Pinpoint the cell where the given text exists, returning its [x, y] midpoint coordinate. 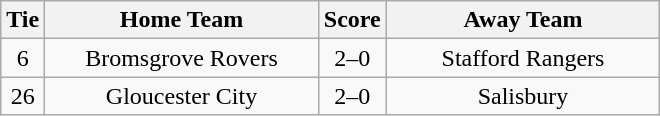
Tie [23, 20]
Salisbury [523, 96]
Stafford Rangers [523, 58]
Gloucester City [182, 96]
26 [23, 96]
Bromsgrove Rovers [182, 58]
Away Team [523, 20]
6 [23, 58]
Home Team [182, 20]
Score [352, 20]
